Identify which cell holds the provided text, then report its [x, y] central coordinate. 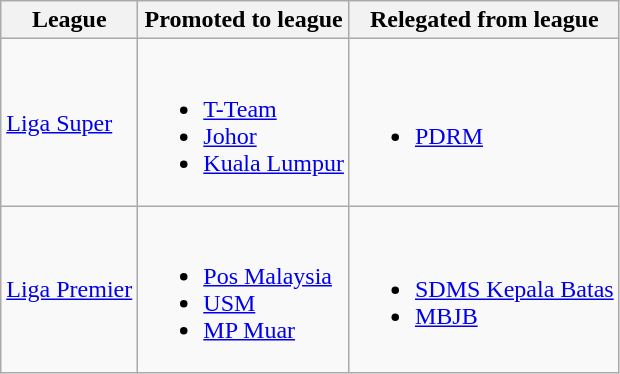
League [70, 20]
Relegated from league [484, 20]
SDMS Kepala BatasMBJB [484, 290]
Liga Premier [70, 290]
Liga Super [70, 122]
PDRM [484, 122]
Pos MalaysiaUSMMP Muar [244, 290]
T-TeamJohorKuala Lumpur [244, 122]
Promoted to league [244, 20]
